Provide the (x, y) coordinate of the cell's center where the given text is located.  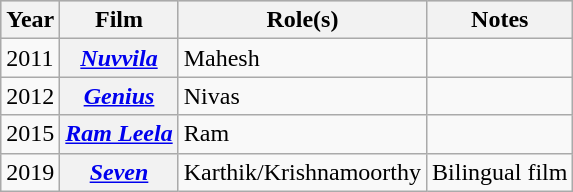
Nivas (302, 96)
Mahesh (302, 58)
Seven (119, 172)
Film (119, 20)
2011 (30, 58)
Ram (302, 134)
Role(s) (302, 20)
2012 (30, 96)
Year (30, 20)
Bilingual film (500, 172)
2019 (30, 172)
2015 (30, 134)
Genius (119, 96)
Nuvvila (119, 58)
Karthik/Krishnamoorthy (302, 172)
Ram Leela (119, 134)
Notes (500, 20)
